Find where the given text appears and provide that cell's center as (x, y) coordinate. 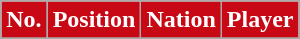
Player (260, 20)
No. (24, 20)
Position (94, 20)
Nation (181, 20)
